Determine the [X, Y] coordinate at the center of the cell enclosing the given text.  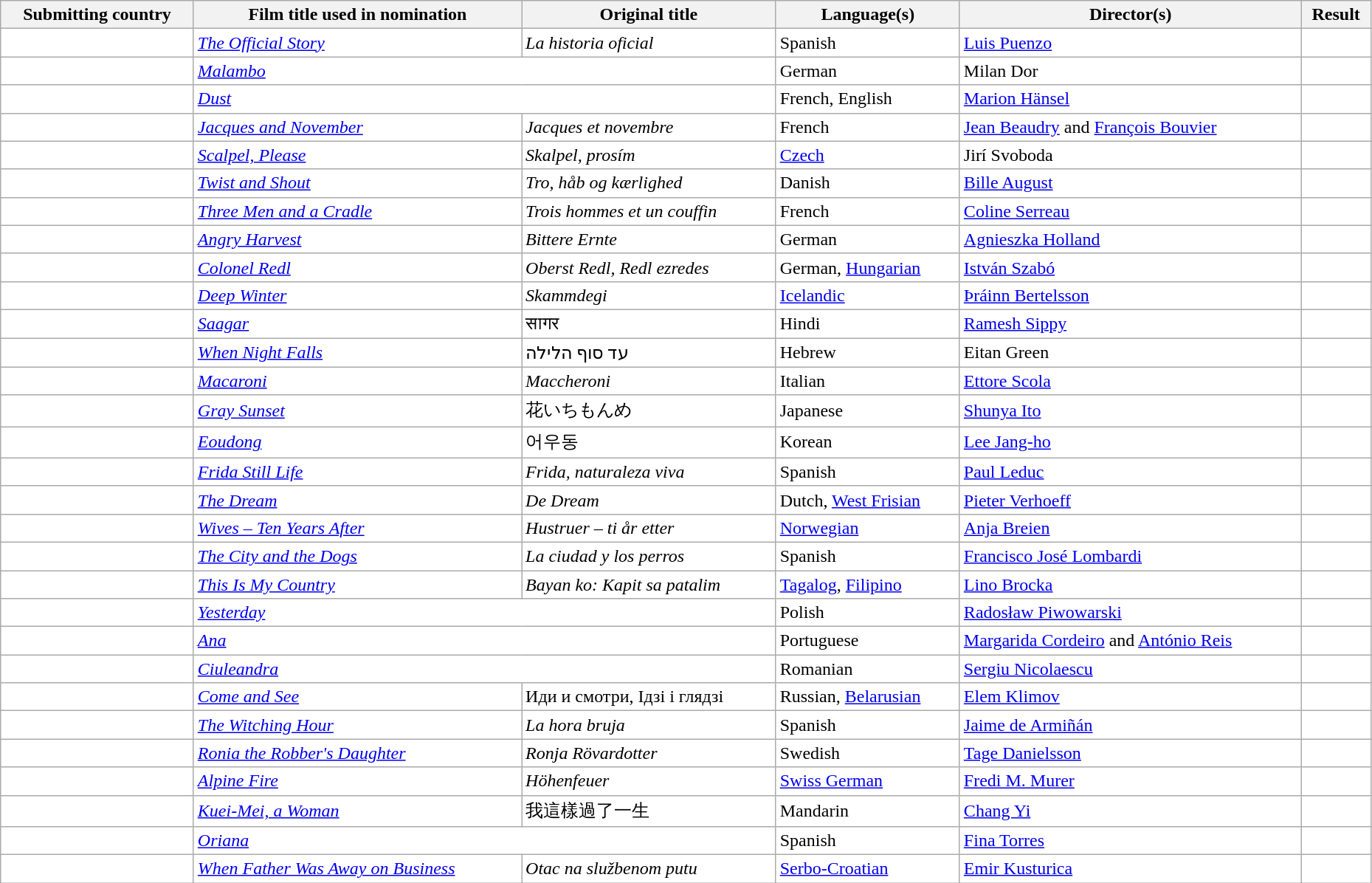
Bayan ko: Kapit sa patalim [649, 584]
Film title used in nomination [357, 15]
Italian [868, 381]
La ciudad y los perros [649, 556]
Tagalog, Filipino [868, 584]
Shunya Ito [1131, 410]
Fredi M. Murer [1131, 781]
The Dream [357, 500]
Yesterday [484, 613]
Wives – Ten Years After [357, 528]
La hora bruja [649, 725]
Japanese [868, 410]
Angry Harvest [357, 239]
Alpine Fire [357, 781]
Tage Danielsson [1131, 753]
Bille August [1131, 183]
Swiss German [868, 781]
Icelandic [868, 295]
German, Hungarian [868, 267]
When Night Falls [357, 353]
Bittere Ernte [649, 239]
Portuguese [868, 641]
Frida, naturaleza viva [649, 472]
Norwegian [868, 528]
Czech [868, 155]
Ana [484, 641]
Come and See [357, 697]
French, English [868, 99]
Ettore Scola [1131, 381]
Colonel Redl [357, 267]
Jacques and November [357, 127]
Ramesh Sippy [1131, 323]
Elem Klimov [1131, 697]
Romanian [868, 669]
Ronia the Robber's Daughter [357, 753]
Submitting country [97, 15]
Macaroni [357, 381]
עד סוף הלילה [649, 353]
Maccheroni [649, 381]
Hustruer – ti år etter [649, 528]
Eitan Green [1131, 353]
Lino Brocka [1131, 584]
Coline Serreau [1131, 211]
Gray Sunset [357, 410]
The Official Story [357, 43]
Agnieszka Holland [1131, 239]
Polish [868, 613]
Иди и смотри, Ідзі і глядзі [649, 697]
Danish [868, 183]
Tro, håb og kærlighed [649, 183]
Oberst Redl, Redl ezredes [649, 267]
Pieter Verhoeff [1131, 500]
Russian, Belarusian [868, 697]
Hindi [868, 323]
Malambo [484, 71]
सागर [649, 323]
Eoudong [357, 443]
Trois hommes et un couffin [649, 211]
The City and the Dogs [357, 556]
Radosław Piwowarski [1131, 613]
Paul Leduc [1131, 472]
Jaime de Armiñán [1131, 725]
Francisco José Lombardi [1131, 556]
Deep Winter [357, 295]
Oriana [484, 841]
Director(s) [1131, 15]
Frida Still Life [357, 472]
Kuei-Mei, a Woman [357, 811]
Sergiu Nicolaescu [1131, 669]
Milan Dor [1131, 71]
Þráinn Bertelsson [1131, 295]
Ciuleandra [484, 669]
我這樣過了一生 [649, 811]
Jacques et novembre [649, 127]
花いちもんめ [649, 410]
Saagar [357, 323]
Jean Beaudry and François Bouvier [1131, 127]
어우동 [649, 443]
Korean [868, 443]
De Dream [649, 500]
The Witching Hour [357, 725]
Lee Jang-ho [1131, 443]
Skalpel, prosím [649, 155]
Chang Yi [1131, 811]
Scalpel, Please [357, 155]
Dutch, West Frisian [868, 500]
Margarida Cordeiro and António Reis [1131, 641]
Emir Kusturica [1131, 869]
Skammdegi [649, 295]
Höhenfeuer [649, 781]
When Father Was Away on Business [357, 869]
Dust [484, 99]
István Szabó [1131, 267]
Original title [649, 15]
Anja Breien [1131, 528]
This Is My Country [357, 584]
Jirí Svoboda [1131, 155]
Otac na službenom putu [649, 869]
Luis Puenzo [1131, 43]
Three Men and a Cradle [357, 211]
Serbo-Croatian [868, 869]
Swedish [868, 753]
Language(s) [868, 15]
La historia oficial [649, 43]
Ronja Rövardotter [649, 753]
Marion Hänsel [1131, 99]
Fina Torres [1131, 841]
Hebrew [868, 353]
Twist and Shout [357, 183]
Result [1336, 15]
Mandarin [868, 811]
